Locate the cell with the specified text and output its (X, Y) center coordinate. 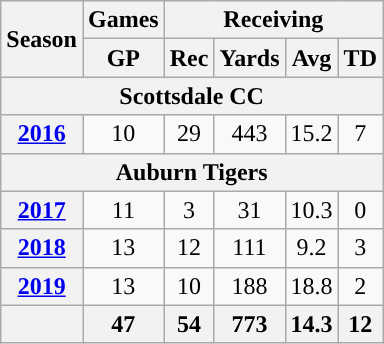
GP (123, 58)
Avg (312, 58)
773 (250, 324)
Scottsdale CC (192, 96)
188 (250, 286)
TD (360, 58)
Season (42, 39)
11 (123, 210)
2016 (42, 134)
18.8 (312, 286)
Receiving (273, 20)
9.2 (312, 248)
111 (250, 248)
Rec (189, 58)
14.3 (312, 324)
15.2 (312, 134)
31 (250, 210)
29 (189, 134)
2017 (42, 210)
Yards (250, 58)
2018 (42, 248)
Games (123, 20)
2019 (42, 286)
443 (250, 134)
0 (360, 210)
47 (123, 324)
7 (360, 134)
2 (360, 286)
10.3 (312, 210)
Auburn Tigers (192, 172)
54 (189, 324)
